Capture the cell that displays the provided text and extract its (x, y) central coordinate. 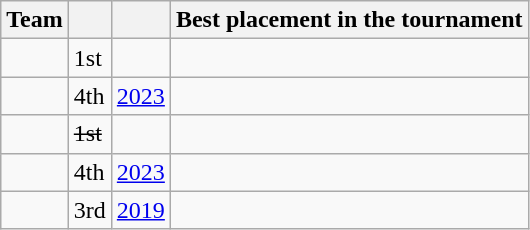
Team (35, 20)
3rd (90, 210)
2019 (140, 210)
Best placement in the tournament (349, 20)
